Pinpoint the cell where the given text exists, returning its [x, y] midpoint coordinate. 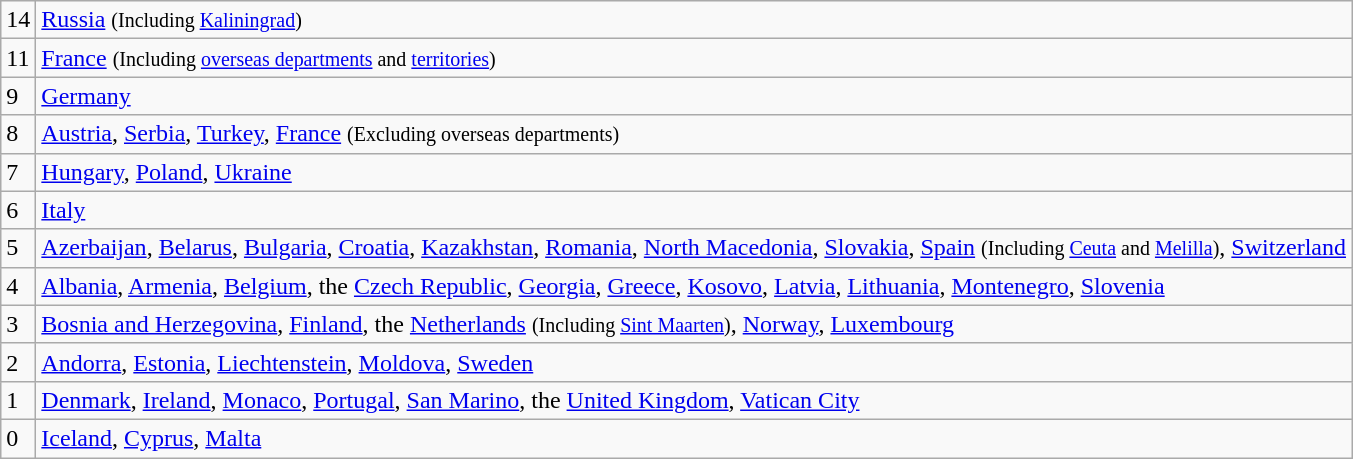
7 [18, 172]
Azerbaijan, Belarus, Bulgaria, Croatia, Kazakhstan, Romania, North Macedonia, Slovakia, Spain (Including Ceuta and Melilla), Switzerland [694, 248]
2 [18, 362]
France (Including overseas departments and territories) [694, 58]
14 [18, 20]
Albania, Armenia, Belgium, the Czech Republic, Georgia, Greece, Kosovo, Latvia, Lithuania, Montenegro, Slovenia [694, 286]
Russia (Including Kaliningrad) [694, 20]
Hungary, Poland, Ukraine [694, 172]
3 [18, 324]
8 [18, 134]
Denmark, Ireland, Monaco, Portugal, San Marino, the United Kingdom, Vatican City [694, 400]
11 [18, 58]
0 [18, 438]
6 [18, 210]
Andorra, Estonia, Liechtenstein, Moldova, Sweden [694, 362]
4 [18, 286]
Italy [694, 210]
1 [18, 400]
Germany [694, 96]
5 [18, 248]
Austria, Serbia, Turkey, France (Excluding overseas departments) [694, 134]
Bosnia and Herzegovina, Finland, the Netherlands (Including Sint Maarten), Norway, Luxembourg [694, 324]
Iceland, Cyprus, Malta [694, 438]
9 [18, 96]
